Return [X, Y] of the center of cell containing provided text 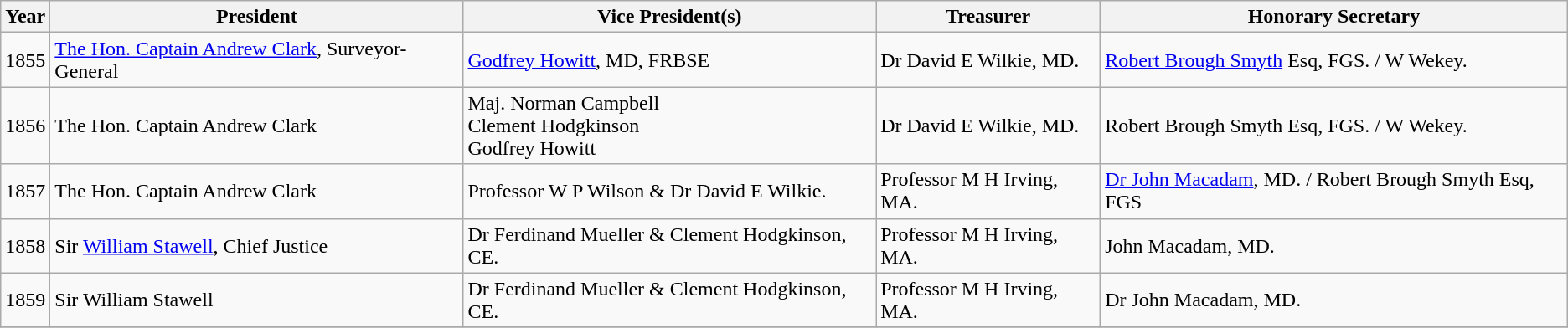
1859 [25, 300]
1856 [25, 126]
1855 [25, 60]
Year [25, 17]
Vice President(s) [670, 17]
Sir William Stawell [256, 300]
Sir William Stawell, Chief Justice [256, 246]
1858 [25, 246]
Dr John Macadam, MD. [1334, 300]
Godfrey Howitt, MD, FRBSE [670, 60]
Professor W P Wilson & Dr David E Wilkie. [670, 191]
John Macadam, MD. [1334, 246]
Dr John Macadam, MD. / Robert Brough Smyth Esq, FGS [1334, 191]
Treasurer [988, 17]
The Hon. Captain Andrew Clark, Surveyor-General [256, 60]
Maj. Norman CampbellClement HodgkinsonGodfrey Howitt [670, 126]
1857 [25, 191]
President [256, 17]
Honorary Secretary [1334, 17]
